Return the (X, Y) coordinate for the center point of the cell that contains the specified text.  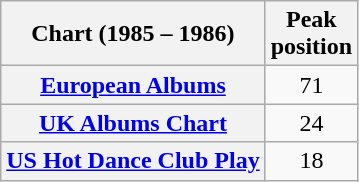
UK Albums Chart (133, 123)
Chart (1985 – 1986) (133, 34)
US Hot Dance Club Play (133, 161)
24 (311, 123)
18 (311, 161)
Peakposition (311, 34)
71 (311, 85)
European Albums (133, 85)
